Return the (x, y) coordinate for the center point of the cell that contains the specified text.  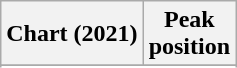
Peakposition (189, 34)
Chart (2021) (72, 34)
